Determine the [x, y] coordinate at the center of the cell enclosing the given text.  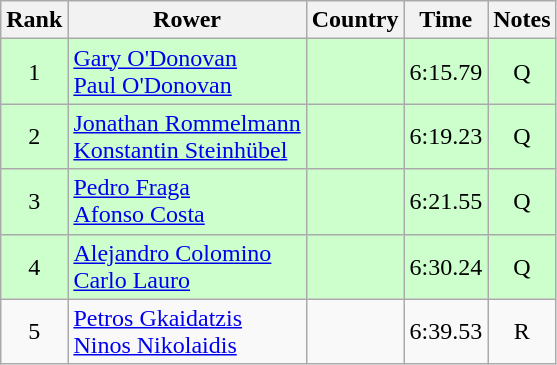
Petros GkaidatzisNinos Nikolaidis [187, 332]
3 [34, 202]
4 [34, 266]
Gary O'DonovanPaul O'Donovan [187, 72]
1 [34, 72]
Rower [187, 20]
6:39.53 [446, 332]
Country [355, 20]
Rank [34, 20]
R [522, 332]
6:30.24 [446, 266]
Jonathan RommelmannKonstantin Steinhübel [187, 136]
6:19.23 [446, 136]
6:21.55 [446, 202]
6:15.79 [446, 72]
2 [34, 136]
Alejandro ColominoCarlo Lauro [187, 266]
Time [446, 20]
Pedro FragaAfonso Costa [187, 202]
Notes [522, 20]
5 [34, 332]
